Search for the cell housing the specified text and yield its (X, Y) center coordinate. 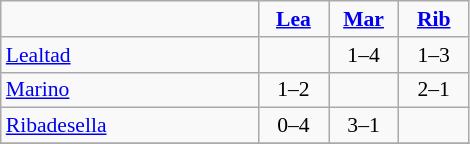
3–1 (363, 126)
Ribadesella (130, 126)
1–2 (293, 90)
Mar (363, 19)
Lealtad (130, 55)
Marino (130, 90)
1–3 (434, 55)
Lea (293, 19)
1–4 (363, 55)
0–4 (293, 126)
2–1 (434, 90)
Rib (434, 19)
